Identify which cell holds the provided text, then report its (X, Y) central coordinate. 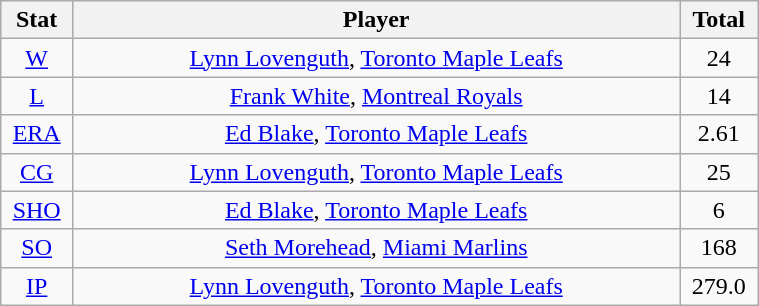
24 (719, 58)
Total (719, 20)
Seth Morehead, Miami Marlins (376, 248)
CG (37, 172)
14 (719, 96)
SO (37, 248)
168 (719, 248)
IP (37, 286)
25 (719, 172)
279.0 (719, 286)
L (37, 96)
Frank White, Montreal Royals (376, 96)
SHO (37, 210)
Stat (37, 20)
Player (376, 20)
6 (719, 210)
ERA (37, 134)
W (37, 58)
2.61 (719, 134)
